Find where the given text appears and provide that cell's center as (x, y) coordinate. 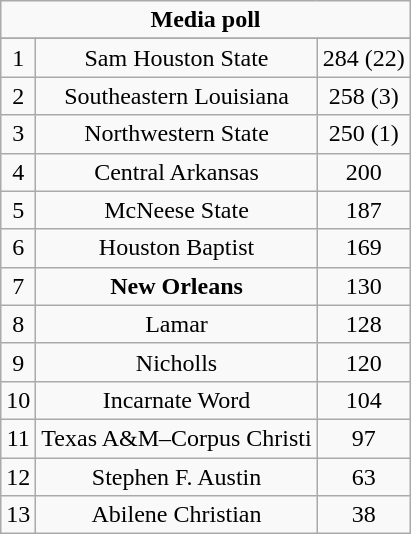
Stephen F. Austin (176, 477)
12 (18, 477)
6 (18, 248)
Lamar (176, 324)
7 (18, 286)
1 (18, 58)
8 (18, 324)
Southeastern Louisiana (176, 96)
Nicholls (176, 362)
38 (364, 515)
169 (364, 248)
New Orleans (176, 286)
11 (18, 438)
130 (364, 286)
Northwestern State (176, 134)
13 (18, 515)
5 (18, 210)
2 (18, 96)
Incarnate Word (176, 400)
97 (364, 438)
Texas A&M–Corpus Christi (176, 438)
9 (18, 362)
Houston Baptist (176, 248)
Abilene Christian (176, 515)
Central Arkansas (176, 172)
63 (364, 477)
200 (364, 172)
10 (18, 400)
4 (18, 172)
250 (1) (364, 134)
128 (364, 324)
120 (364, 362)
3 (18, 134)
Sam Houston State (176, 58)
258 (3) (364, 96)
187 (364, 210)
284 (22) (364, 58)
104 (364, 400)
Media poll (206, 20)
McNeese State (176, 210)
